Pinpoint the cell where the given text exists, returning its (X, Y) midpoint coordinate. 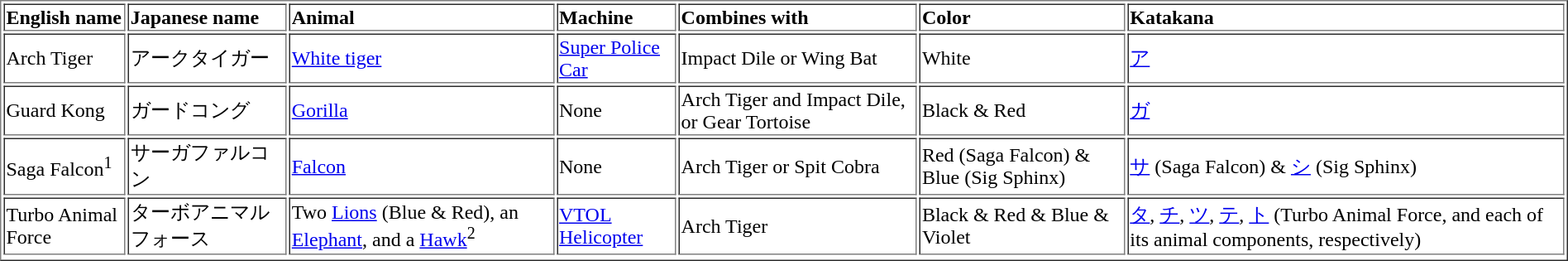
Red (Saga Falcon) & Blue (Sig Sphinx) (1022, 166)
VTOL Helicopter (617, 225)
Saga Falcon1 (65, 166)
Animal (422, 17)
Black & Red (1022, 111)
ア (1346, 58)
White (1022, 58)
Impact Dile or Wing Bat (798, 58)
Black & Red & Blue & Violet (1022, 225)
Falcon (422, 166)
Guard Kong (65, 111)
White tiger (422, 58)
アークタイガー (208, 58)
Two Lions (Blue & Red), an Elephant, and a Hawk2 (422, 225)
ガードコング (208, 111)
ターボアニマルフォース (208, 225)
サ (Saga Falcon) & シ (Sig Sphinx) (1346, 166)
サーガファルコン (208, 166)
Arch Tiger and Impact Dile, or Gear Tortoise (798, 111)
Super Police Car (617, 58)
Turbo Animal Force (65, 225)
Katakana (1346, 17)
Arch Tiger or Spit Cobra (798, 166)
Combines with (798, 17)
English name (65, 17)
タ, チ, ツ, テ, ト (Turbo Animal Force, and each of its animal components, respectively) (1346, 225)
Machine (617, 17)
Color (1022, 17)
Japanese name (208, 17)
ガ (1346, 111)
Gorilla (422, 111)
